From the cell containing the given text, extract its center point as (X, Y) coordinate. 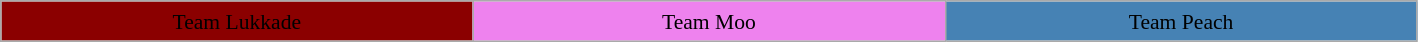
Team Lukkade (237, 21)
Team Peach (1181, 21)
Team Moo (709, 21)
